From the cell containing the given text, extract its center point as [X, Y] coordinate. 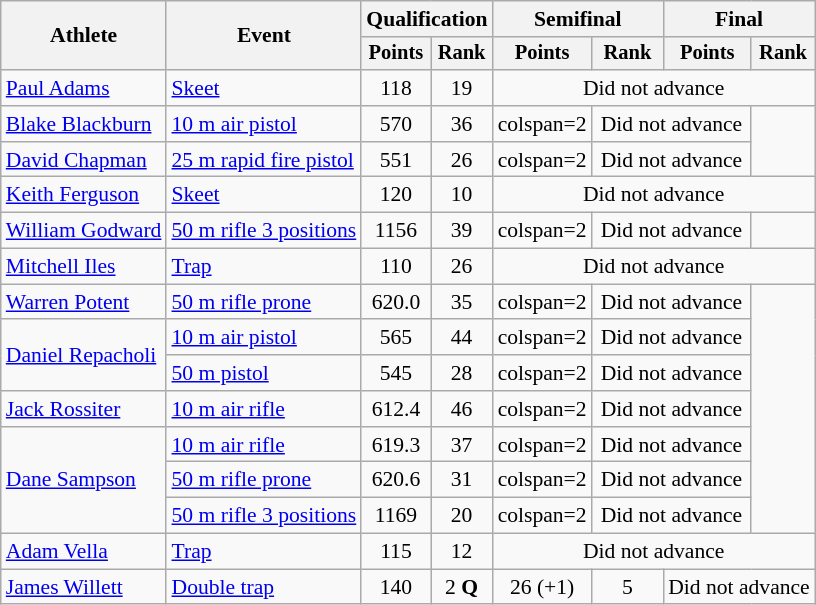
35 [462, 302]
551 [396, 160]
120 [396, 195]
612.4 [396, 409]
44 [462, 338]
Warren Potent [84, 302]
31 [462, 480]
620.0 [396, 302]
1169 [396, 516]
William Godward [84, 231]
565 [396, 338]
28 [462, 373]
5 [628, 587]
545 [396, 373]
Dane Sampson [84, 480]
Semifinal [578, 19]
10 [462, 195]
Daniel Repacholi [84, 356]
50 m pistol [264, 373]
Double trap [264, 587]
118 [396, 88]
12 [462, 552]
Paul Adams [84, 88]
25 m rapid fire pistol [264, 160]
46 [462, 409]
20 [462, 516]
Final [739, 19]
Keith Ferguson [84, 195]
David Chapman [84, 160]
39 [462, 231]
115 [396, 552]
Blake Blackburn [84, 124]
140 [396, 587]
37 [462, 445]
36 [462, 124]
619.3 [396, 445]
110 [396, 267]
Event [264, 36]
620.6 [396, 480]
26 (+1) [542, 587]
Mitchell Iles [84, 267]
Athlete [84, 36]
19 [462, 88]
Adam Vella [84, 552]
570 [396, 124]
Qualification [426, 19]
James Willett [84, 587]
1156 [396, 231]
Jack Rossiter [84, 409]
2 Q [462, 587]
